Scan for the cell matching the given text and deliver its (X, Y) coordinate at center. 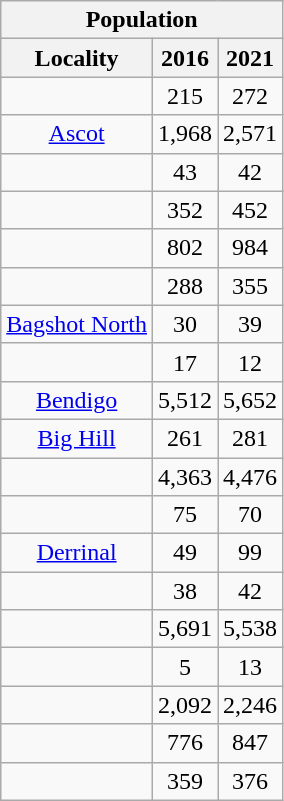
12 (250, 362)
4,476 (250, 477)
359 (184, 781)
2016 (184, 58)
17 (184, 362)
13 (250, 667)
802 (184, 248)
352 (184, 210)
38 (184, 591)
49 (184, 553)
5,652 (250, 400)
99 (250, 553)
Bendigo (77, 400)
5 (184, 667)
Ascot (77, 134)
Population (142, 20)
2,246 (250, 705)
Derrinal (77, 553)
272 (250, 96)
281 (250, 438)
30 (184, 324)
Locality (77, 58)
5,538 (250, 629)
452 (250, 210)
355 (250, 286)
847 (250, 743)
776 (184, 743)
215 (184, 96)
75 (184, 515)
376 (250, 781)
4,363 (184, 477)
2,571 (250, 134)
2021 (250, 58)
5,512 (184, 400)
39 (250, 324)
43 (184, 172)
1,968 (184, 134)
Bagshot North (77, 324)
2,092 (184, 705)
Big Hill (77, 438)
70 (250, 515)
261 (184, 438)
984 (250, 248)
5,691 (184, 629)
288 (184, 286)
